Identify which cell holds the provided text, then report its (x, y) central coordinate. 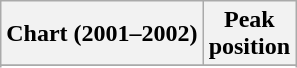
Peakposition (249, 34)
Chart (2001–2002) (102, 34)
